Detect which cell encompasses the target text, then output its (x, y) center coordinate. 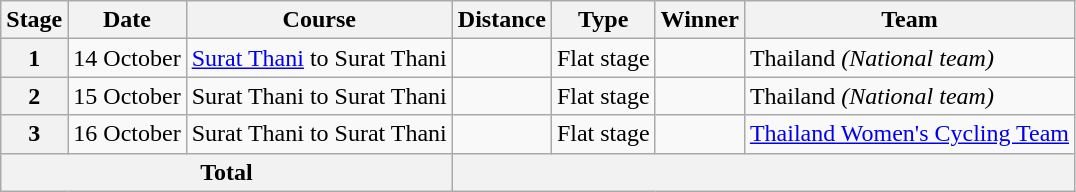
1 (34, 58)
16 October (127, 134)
14 October (127, 58)
Date (127, 20)
Type (603, 20)
3 (34, 134)
2 (34, 96)
Team (909, 20)
Thailand Women's Cycling Team (909, 134)
Total (227, 172)
Distance (502, 20)
Course (319, 20)
Winner (700, 20)
Stage (34, 20)
15 October (127, 96)
